From the cell containing the given text, extract its center point as [X, Y] coordinate. 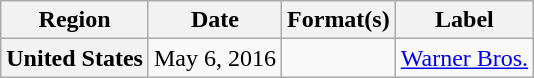
Date [214, 20]
Region [75, 20]
Label [464, 20]
Warner Bros. [464, 58]
May 6, 2016 [214, 58]
United States [75, 58]
Format(s) [339, 20]
